Scan for the cell matching the given text and deliver its (x, y) coordinate at center. 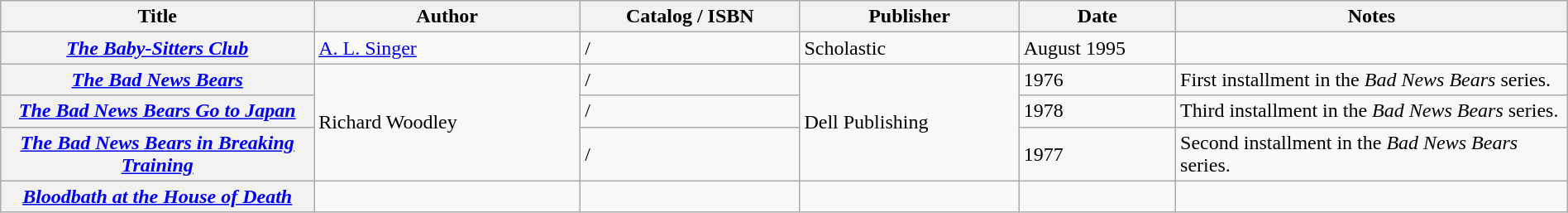
August 1995 (1097, 48)
Richard Woodley (447, 123)
Date (1097, 17)
Bloodbath at the House of Death (157, 196)
The Bad News Bears in Breaking Training (157, 154)
Scholastic (910, 48)
1977 (1097, 154)
The Bad News Bears (157, 80)
Notes (1372, 17)
1978 (1097, 111)
A. L. Singer (447, 48)
1976 (1097, 80)
Dell Publishing (910, 123)
Catalog / ISBN (690, 17)
Title (157, 17)
First installment in the Bad News Bears series. (1372, 80)
The Bad News Bears Go to Japan (157, 111)
Third installment in the Bad News Bears series. (1372, 111)
Author (447, 17)
Publisher (910, 17)
Second installment in the Bad News Bears series. (1372, 154)
The Baby-Sitters Club (157, 48)
